Scan for the cell matching the given text and deliver its (X, Y) coordinate at center. 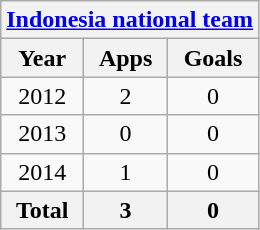
2012 (42, 96)
3 (126, 210)
2 (126, 96)
Apps (126, 58)
Indonesia national team (130, 20)
Goals (214, 58)
1 (126, 172)
Total (42, 210)
2014 (42, 172)
2013 (42, 134)
Year (42, 58)
